Extract the [x, y] coordinate from the center of the cell holding the provided text.  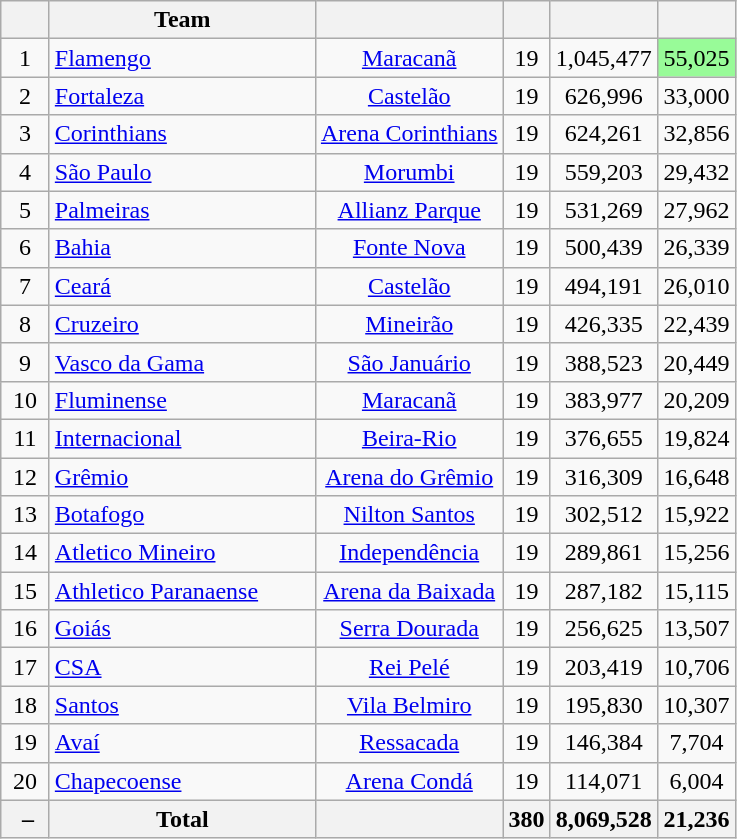
15,256 [696, 553]
5 [26, 210]
14 [26, 553]
Ressacada [409, 743]
13 [26, 515]
Independência [409, 553]
Team [182, 20]
17 [26, 667]
15,922 [696, 515]
10,706 [696, 667]
Fonte Nova [409, 248]
626,996 [604, 96]
20,449 [696, 362]
Botafogo [182, 515]
26,010 [696, 286]
Rei Pelé [409, 667]
Athletico Paranaense [182, 591]
18 [26, 705]
8,069,528 [604, 819]
114,071 [604, 781]
21,236 [696, 819]
32,856 [696, 134]
Allianz Parque [409, 210]
Beira-Rio [409, 438]
7,704 [696, 743]
Fortaleza [182, 96]
146,384 [604, 743]
26,339 [696, 248]
22,439 [696, 324]
20,209 [696, 400]
302,512 [604, 515]
16 [26, 629]
Nilton Santos [409, 515]
559,203 [604, 172]
Mineirão [409, 324]
12 [26, 477]
256,625 [604, 629]
289,861 [604, 553]
Flamengo [182, 58]
287,182 [604, 591]
1,045,477 [604, 58]
380 [526, 819]
426,335 [604, 324]
20 [26, 781]
11 [26, 438]
Fluminense [182, 400]
316,309 [604, 477]
Atletico Mineiro [182, 553]
388,523 [604, 362]
Vila Belmiro [409, 705]
4 [26, 172]
531,269 [604, 210]
500,439 [604, 248]
São Januário [409, 362]
Palmeiras [182, 210]
Morumbi [409, 172]
Bahia [182, 248]
1 [26, 58]
6,004 [696, 781]
Serra Dourada [409, 629]
Total [182, 819]
3 [26, 134]
Goiás [182, 629]
383,977 [604, 400]
55,025 [696, 58]
16,648 [696, 477]
203,419 [604, 667]
Cruzeiro [182, 324]
494,191 [604, 286]
10,307 [696, 705]
Vasco da Gama [182, 362]
Internacional [182, 438]
Arena Condá [409, 781]
São Paulo [182, 172]
7 [26, 286]
33,000 [696, 96]
195,830 [604, 705]
Arena Corinthians [409, 134]
Avaí [182, 743]
27,962 [696, 210]
8 [26, 324]
15 [26, 591]
15,115 [696, 591]
2 [26, 96]
– [26, 819]
Grêmio [182, 477]
Santos [182, 705]
CSA [182, 667]
13,507 [696, 629]
10 [26, 400]
Ceará [182, 286]
376,655 [604, 438]
9 [26, 362]
Chapecoense [182, 781]
624,261 [604, 134]
19,824 [696, 438]
29,432 [696, 172]
Corinthians [182, 134]
6 [26, 248]
Arena da Baixada [409, 591]
Arena do Grêmio [409, 477]
